Extract the (x, y) coordinate from the center of the cell holding the provided text.  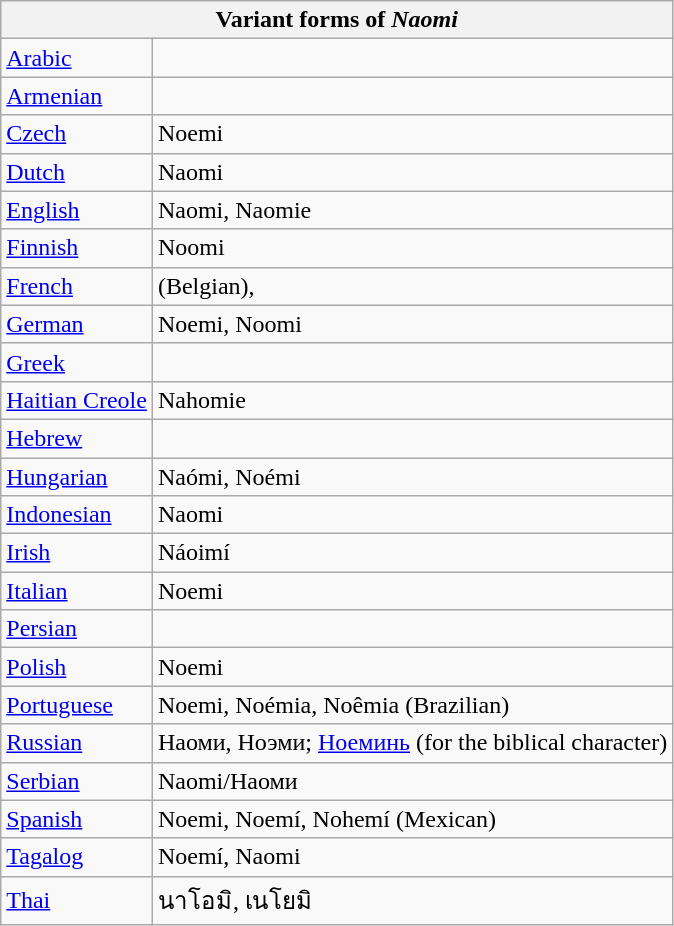
Finnish (77, 248)
Persian (77, 629)
Armenian (77, 96)
Serbian (77, 781)
Arabic (77, 58)
German (77, 324)
นาโอมิ, เนโยมิ (412, 900)
Наоми, Ноэми; Ноеминь (for the biblical character) (412, 743)
Hungarian (77, 477)
Russian (77, 743)
Indonesian (77, 515)
(Belgian), (412, 286)
Variant forms of Naomi (337, 20)
Noemi, Noémia, Noêmia (Brazilian) (412, 705)
Greek (77, 362)
Noemi, Noomi (412, 324)
Irish (77, 553)
Spanish (77, 819)
Noemí, Naomi (412, 857)
Polish (77, 667)
Naomi, Naomie (412, 210)
Náoimí (412, 553)
Thai (77, 900)
Haitian Creole (77, 400)
Noemi, Noemí, Nohemí (Mexican) (412, 819)
Czech (77, 134)
English (77, 210)
Naomi/Наоми (412, 781)
Italian (77, 591)
Nahomie (412, 400)
Tagalog (77, 857)
Naómi, Noémi (412, 477)
Dutch (77, 172)
French (77, 286)
Hebrew (77, 438)
Portuguese (77, 705)
Noomi (412, 248)
